For the text-containing cell, return its midpoint in [x, y] coordinate format. 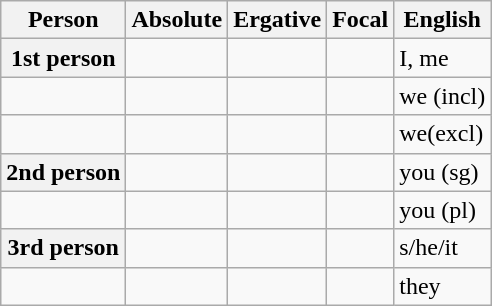
Person [64, 20]
Ergative [278, 20]
you (pl) [442, 210]
English [442, 20]
we(excl) [442, 134]
Focal [360, 20]
I, me [442, 58]
you (sg) [442, 172]
they [442, 286]
s/he/it [442, 248]
we (incl) [442, 96]
1st person [64, 58]
3rd person [64, 248]
Absolute [177, 20]
2nd person [64, 172]
